Locate the cell with the specified text and output its (X, Y) center coordinate. 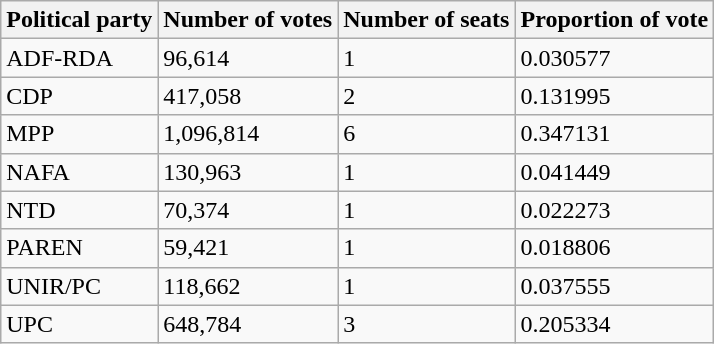
PAREN (80, 248)
0.347131 (614, 134)
Political party (80, 20)
0.037555 (614, 286)
CDP (80, 96)
70,374 (248, 210)
0.205334 (614, 324)
NAFA (80, 172)
118,662 (248, 286)
Number of votes (248, 20)
Number of seats (426, 20)
0.041449 (614, 172)
3 (426, 324)
0.022273 (614, 210)
96,614 (248, 58)
59,421 (248, 248)
417,058 (248, 96)
6 (426, 134)
Proportion of vote (614, 20)
0.131995 (614, 96)
UPC (80, 324)
1,096,814 (248, 134)
2 (426, 96)
0.030577 (614, 58)
130,963 (248, 172)
ADF-RDA (80, 58)
NTD (80, 210)
MPP (80, 134)
0.018806 (614, 248)
648,784 (248, 324)
UNIR/PC (80, 286)
